Provide the [x, y] coordinate of the cell's center where the given text is located.  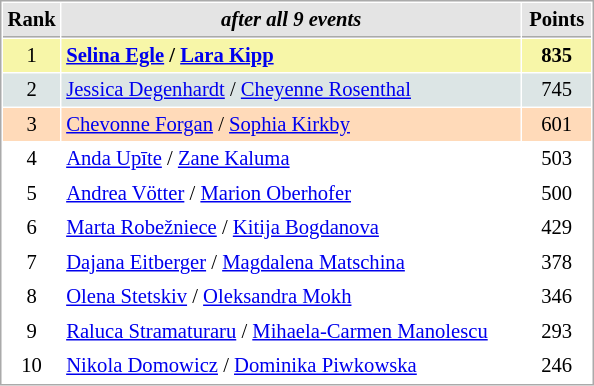
4 [32, 158]
246 [556, 366]
Chevonne Forgan / Sophia Kirkby [292, 124]
378 [556, 262]
429 [556, 228]
1 [32, 56]
503 [556, 158]
5 [32, 194]
after all 9 events [292, 20]
500 [556, 194]
Anda Upīte / Zane Kaluma [292, 158]
Dajana Eitberger / Magdalena Matschina [292, 262]
Points [556, 20]
Marta Robežniece / Kitija Bogdanova [292, 228]
Andrea Vötter / Marion Oberhofer [292, 194]
Jessica Degenhardt / Cheyenne Rosenthal [292, 90]
Rank [32, 20]
293 [556, 332]
3 [32, 124]
835 [556, 56]
745 [556, 90]
601 [556, 124]
9 [32, 332]
6 [32, 228]
10 [32, 366]
Selina Egle / Lara Kipp [292, 56]
7 [32, 262]
Olena Stetskiv / Oleksandra Mokh [292, 296]
2 [32, 90]
346 [556, 296]
8 [32, 296]
Raluca Stramaturaru / Mihaela-Carmen Manolescu [292, 332]
Nikola Domowicz / Dominika Piwkowska [292, 366]
